From the cell containing the given text, extract its center point as (x, y) coordinate. 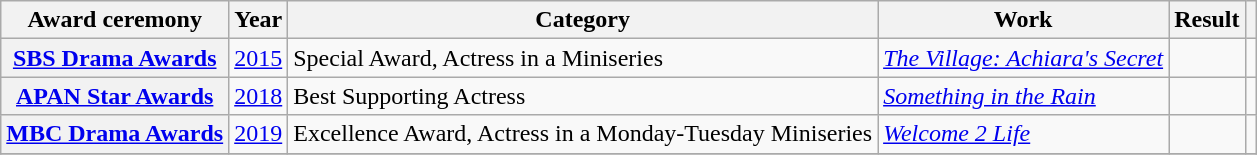
Excellence Award, Actress in a Monday-Tuesday Miniseries (583, 134)
Category (583, 20)
2015 (258, 58)
Best Supporting Actress (583, 96)
2019 (258, 134)
Result (1207, 20)
SBS Drama Awards (115, 58)
Welcome 2 Life (1024, 134)
Award ceremony (115, 20)
MBC Drama Awards (115, 134)
Something in the Rain (1024, 96)
Work (1024, 20)
APAN Star Awards (115, 96)
Year (258, 20)
2018 (258, 96)
The Village: Achiara's Secret (1024, 58)
Special Award, Actress in a Miniseries (583, 58)
